Output the [X, Y] coordinate of the center of the cell containing the given text.  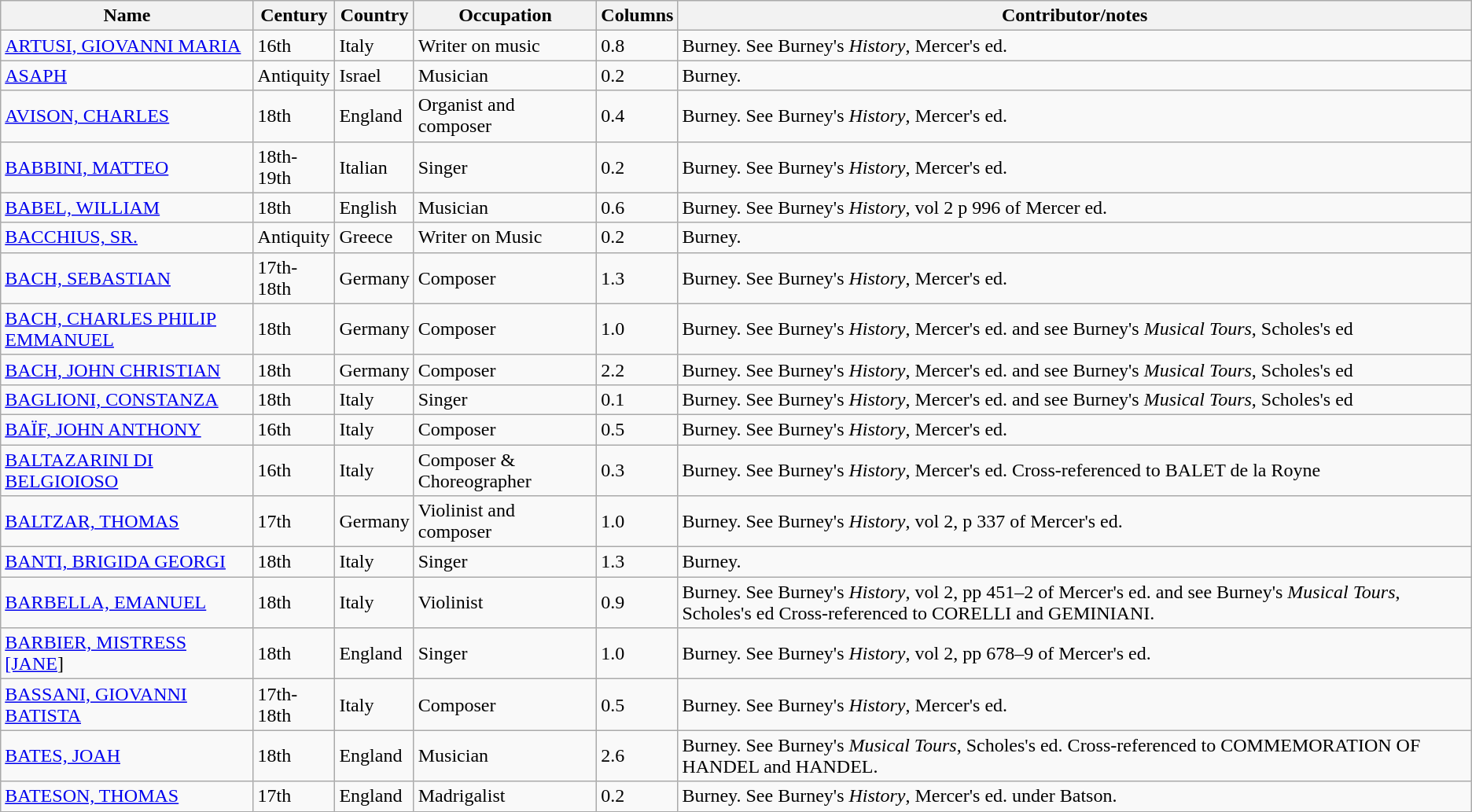
BALTZAR, THOMAS [127, 522]
Occupation [505, 16]
BAÏF, JOHN ANTHONY [127, 429]
Columns [637, 16]
Writer on Music [505, 237]
Organist and composer [505, 116]
Burney. See Burney's History, vol 2 p 996 of Mercer ed. [1074, 208]
Violinist [505, 602]
English [374, 208]
BATES, JOAH [127, 756]
BARBIER, MISTRESS [JANE] [127, 654]
BALTAZARINI DI BELGIOIOSO [127, 470]
2.6 [637, 756]
Century [294, 16]
BANTI, BRIGIDA GEORGI [127, 562]
Greece [374, 237]
BABEL, WILLIAM [127, 208]
BAGLIONI, CONSTANZA [127, 399]
0.9 [637, 602]
Burney. See Burney's History, Mercer's ed. Cross-referenced to BALET de la Royne [1074, 470]
Burney. See Burney's History, vol 2, pp 451–2 of Mercer's ed. and see Burney's Musical Tours, Scholes's ed Cross-referenced to CORELLI and GEMINIANI. [1074, 602]
ARTUSI, GIOVANNI MARIA [127, 46]
0.1 [637, 399]
Name [127, 16]
Contributor/notes [1074, 16]
2.2 [637, 369]
BACH, JOHN CHRISTIAN [127, 369]
Burney. See Burney's History, vol 2, pp 678–9 of Mercer's ed. [1074, 654]
Burney. See Burney's History, vol 2, p 337 of Mercer's ed. [1074, 522]
Burney. See Burney's History, Mercer's ed. under Batson. [1074, 796]
BATESON, THOMAS [127, 796]
Israel [374, 75]
Composer & Choreographer [505, 470]
BASSANI, GIOVANNI BATISTA [127, 704]
Burney. See Burney's Musical Tours, Scholes's ed. Cross-referenced to COMMEMORATION OF HANDEL and HANDEL. [1074, 756]
Italian [374, 167]
BARBELLA, EMANUEL [127, 602]
BABBINI, MATTEO [127, 167]
Violinist and composer [505, 522]
BACCHIUS, SR. [127, 237]
BACH, SEBASTIAN [127, 278]
0.6 [637, 208]
ASAPH [127, 75]
0.4 [637, 116]
0.8 [637, 46]
Writer on music [505, 46]
Madrigalist [505, 796]
0.3 [637, 470]
AVISON, CHARLES [127, 116]
BACH, CHARLES PHILIP EMMANUEL [127, 329]
18th-19th [294, 167]
Country [374, 16]
